Provide the (X, Y) coordinate of the cell's center where the given text is located.  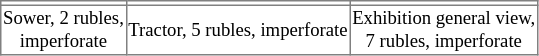
Tractor, 5 rubles, imperforate (238, 30)
Sower, 2 rubles,imperforate (64, 30)
Exhibition general view,7 rubles, imperforate (444, 30)
